Identify which cell holds the provided text, then report its [x, y] central coordinate. 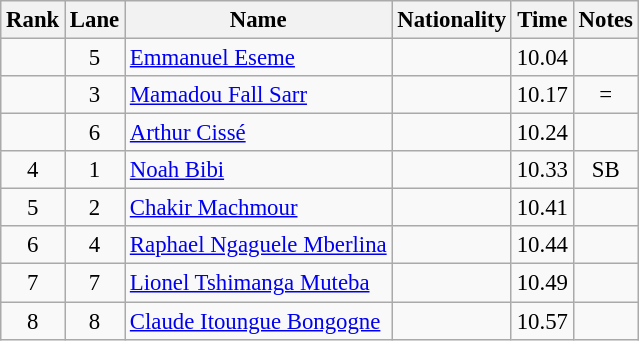
= [606, 95]
Nationality [452, 20]
3 [95, 95]
Rank [33, 20]
10.41 [542, 208]
Noah Bibi [258, 170]
Mamadou Fall Sarr [258, 95]
Time [542, 20]
Notes [606, 20]
Raphael Ngaguele Mberlina [258, 245]
Chakir Machmour [258, 208]
10.49 [542, 283]
10.44 [542, 245]
10.57 [542, 321]
Name [258, 20]
1 [95, 170]
Lionel Tshimanga Muteba [258, 283]
Arthur Cissé [258, 133]
SB [606, 170]
10.17 [542, 95]
Claude Itoungue Bongogne [258, 321]
Lane [95, 20]
10.24 [542, 133]
10.33 [542, 170]
Emmanuel Eseme [258, 58]
2 [95, 208]
10.04 [542, 58]
